Pinpoint the cell where the given text exists, returning its [x, y] midpoint coordinate. 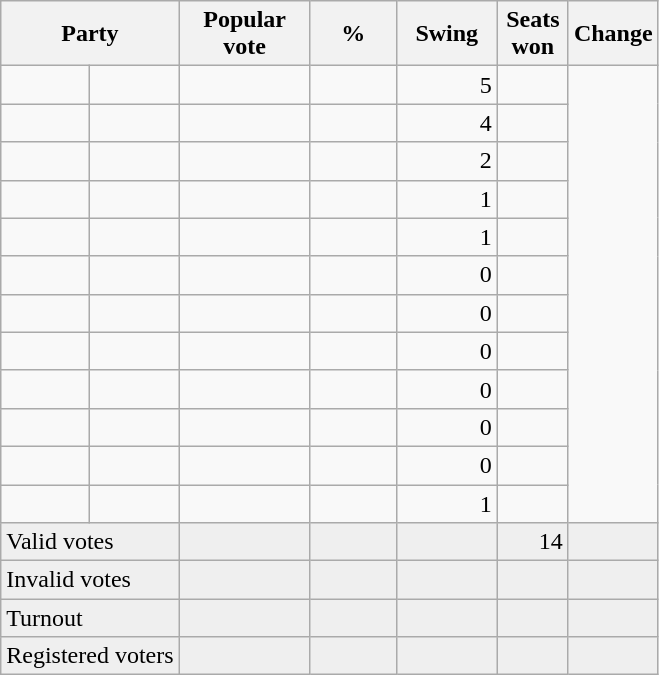
5 [446, 85]
2 [446, 161]
% [353, 34]
Party [90, 34]
Turnout [90, 618]
Registered voters [90, 656]
Change [613, 34]
Swing [446, 34]
14 [532, 542]
Invalid votes [90, 580]
Popular vote [244, 34]
4 [446, 123]
Seatswon [532, 34]
Valid votes [90, 542]
